Find where the given text appears and provide that cell's center as [X, Y] coordinate. 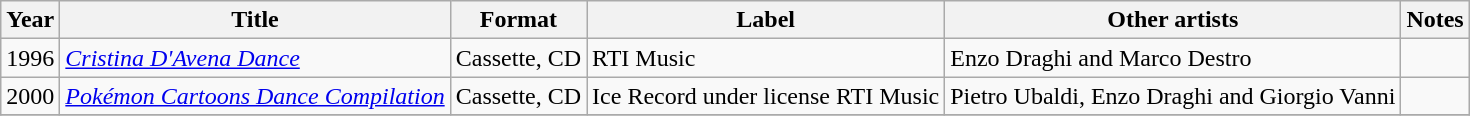
Pokémon Cartoons Dance Compilation [255, 96]
Label [766, 20]
Cristina D'Avena Dance [255, 58]
Enzo Draghi and Marco Destro [1173, 58]
Title [255, 20]
Other artists [1173, 20]
1996 [30, 58]
Ice Record under license RTI Music [766, 96]
Year [30, 20]
Notes [1435, 20]
Format [518, 20]
RTI Music [766, 58]
2000 [30, 96]
Pietro Ubaldi, Enzo Draghi and Giorgio Vanni [1173, 96]
